Return (X, Y) of the center of cell containing provided text 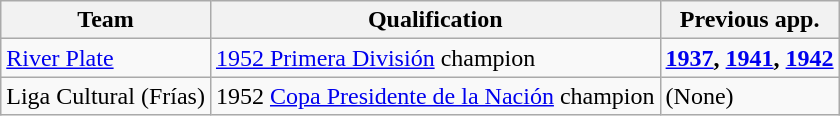
1937, 1941, 1942 (750, 58)
Team (106, 20)
River Plate (106, 58)
1952 Copa Presidente de la Nación champion (435, 96)
(None) (750, 96)
1952 Primera División champion (435, 58)
Qualification (435, 20)
Liga Cultural (Frías) (106, 96)
Previous app. (750, 20)
